Identify which cell holds the provided text, then report its [X, Y] central coordinate. 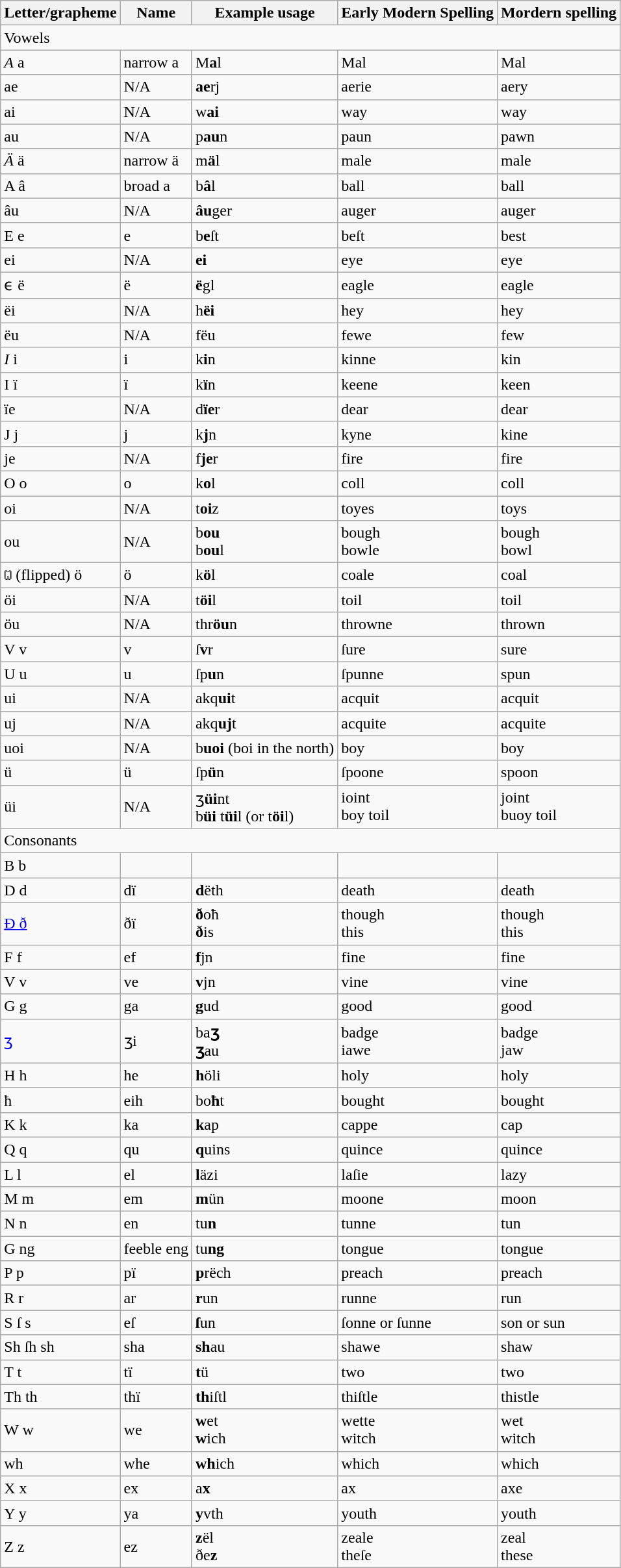
Example usage [264, 13]
spoon [559, 773]
mün [264, 1199]
shau [264, 1347]
u [156, 674]
töil [264, 600]
tï [156, 1372]
runne [418, 1298]
tung [264, 1249]
coale [418, 575]
thistle [559, 1397]
dï [156, 890]
ſpun [264, 674]
ou [60, 541]
J j [60, 434]
F f [60, 957]
thröun [264, 625]
we [156, 1430]
zëlðez [264, 1547]
ga [156, 1006]
âuger [264, 210]
ar [156, 1298]
ʒüintbüi tüil (or töil) [264, 806]
pï [156, 1273]
uj [60, 723]
throwne [418, 625]
kjn [264, 434]
ʒi [156, 1041]
aerie [418, 87]
eſ [156, 1323]
ſpoone [418, 773]
L l [60, 1175]
fjer [264, 458]
sure [559, 649]
höli [264, 1075]
wh [60, 1463]
shawe [418, 1347]
wettewitch [418, 1430]
jointbuoy toil [559, 806]
uoi [60, 748]
pawn [559, 136]
ve [156, 982]
fëu [264, 335]
S ſ s [60, 1323]
Sh ſh sh [60, 1347]
U u [60, 674]
Th th [60, 1397]
lazy [559, 1175]
keen [559, 384]
Name [156, 13]
boħt [264, 1100]
Consonants [310, 841]
Letter/grapheme [60, 13]
âu [60, 210]
toyes [418, 508]
läzi [264, 1175]
Early Modern Spelling [418, 13]
o [156, 483]
axe [559, 1488]
moon [559, 1199]
G ng [60, 1249]
Z z [60, 1547]
Ð ð [60, 923]
coal [559, 575]
ħ [60, 1100]
feeble eng [156, 1249]
E e [60, 235]
au [60, 136]
ef [156, 957]
H h [60, 1075]
ya [156, 1513]
Mordern spelling [559, 13]
W w [60, 1430]
bâl [264, 186]
aerj [264, 87]
buoi (boi in the north) [264, 748]
ëu [60, 335]
kol [264, 483]
ex [156, 1488]
N n [60, 1224]
ë [156, 285]
wetwitch [559, 1430]
vjn [264, 982]
je [60, 458]
bouboul [264, 541]
zealthese [559, 1547]
em [156, 1199]
ðoħðis [264, 923]
R r [60, 1298]
ϵ ë [60, 285]
ae [60, 87]
ʒ [60, 1041]
fewe [418, 335]
ïe [60, 409]
I i [60, 360]
zealetheſe [418, 1547]
whe [156, 1463]
narrow a [156, 62]
ï [156, 384]
iointboy toil [418, 806]
Q q [60, 1149]
spun [559, 674]
üi [60, 806]
O o [60, 483]
Vowels [310, 38]
v [156, 649]
M m [60, 1199]
T t [60, 1372]
baʒʒau [264, 1041]
thï [156, 1397]
kïn [264, 384]
kinne [418, 360]
A â [60, 186]
badgejaw [559, 1041]
fjn [264, 957]
ſpün [264, 773]
A a [60, 62]
tü [264, 1372]
ðï [156, 923]
ſvr [264, 649]
eih [156, 1100]
narrow ä [156, 161]
el [156, 1175]
öu [60, 625]
tunne [418, 1224]
e [156, 235]
dëth [264, 890]
kap [264, 1125]
K k [60, 1125]
akqujt [264, 723]
ëgl [264, 285]
ez [156, 1547]
köl [264, 575]
i [156, 360]
oi [60, 508]
he [156, 1075]
B b [60, 865]
yvth [264, 1513]
cap [559, 1125]
mäl [264, 161]
j [156, 434]
boughbowle [418, 541]
keene [418, 384]
thrown [559, 625]
toiz [264, 508]
G g [60, 1006]
Ä ä [60, 161]
P p [60, 1273]
hëi [264, 310]
badgeiawe [418, 1041]
moone [418, 1199]
ö [156, 575]
Ꞷ (flipped) ö [60, 575]
ai [60, 112]
ui [60, 699]
wetwich [264, 1430]
ſonne or ſunne [418, 1323]
gud [264, 1006]
broad a [156, 186]
laſie [418, 1175]
thiſtl [264, 1397]
dïer [264, 409]
wai [264, 112]
akquit [264, 699]
kyne [418, 434]
best [559, 235]
ſure [418, 649]
kine [559, 434]
ſpunne [418, 674]
son or sun [559, 1323]
prëch [264, 1273]
D d [60, 890]
ëi [60, 310]
sha [156, 1347]
ka [156, 1125]
öi [60, 600]
thiſtle [418, 1397]
I ï [60, 384]
Y y [60, 1513]
few [559, 335]
cappe [418, 1125]
aery [559, 87]
quins [264, 1149]
X x [60, 1488]
en [156, 1224]
ſun [264, 1323]
shaw [559, 1347]
qu [156, 1149]
toys [559, 508]
boughbowl [559, 541]
